Return the [x, y] coordinate for the center point of the cell that contains the specified text.  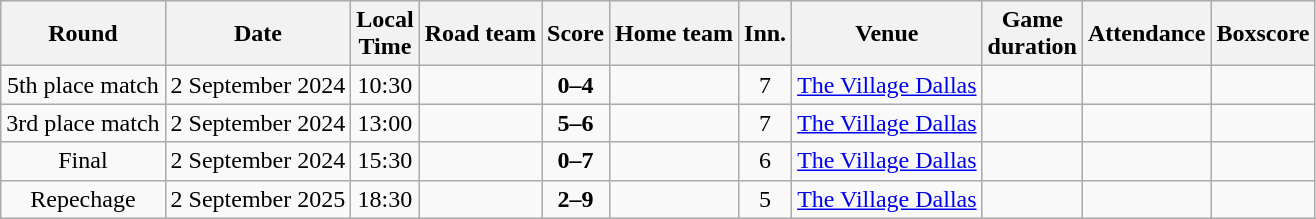
Gameduration [1032, 34]
Score [576, 34]
3rd place match [83, 123]
Inn. [766, 34]
0–4 [576, 85]
0–7 [576, 161]
10:30 [385, 85]
6 [766, 161]
Attendance [1147, 34]
5–6 [576, 123]
5 [766, 199]
Venue [887, 34]
Round [83, 34]
18:30 [385, 199]
Date [258, 34]
Final [83, 161]
15:30 [385, 161]
Boxscore [1263, 34]
2 September 2025 [258, 199]
2–9 [576, 199]
Repechage [83, 199]
Road team [480, 34]
5th place match [83, 85]
Home team [674, 34]
13:00 [385, 123]
LocalTime [385, 34]
